From the cell containing the given text, extract its center point as [X, Y] coordinate. 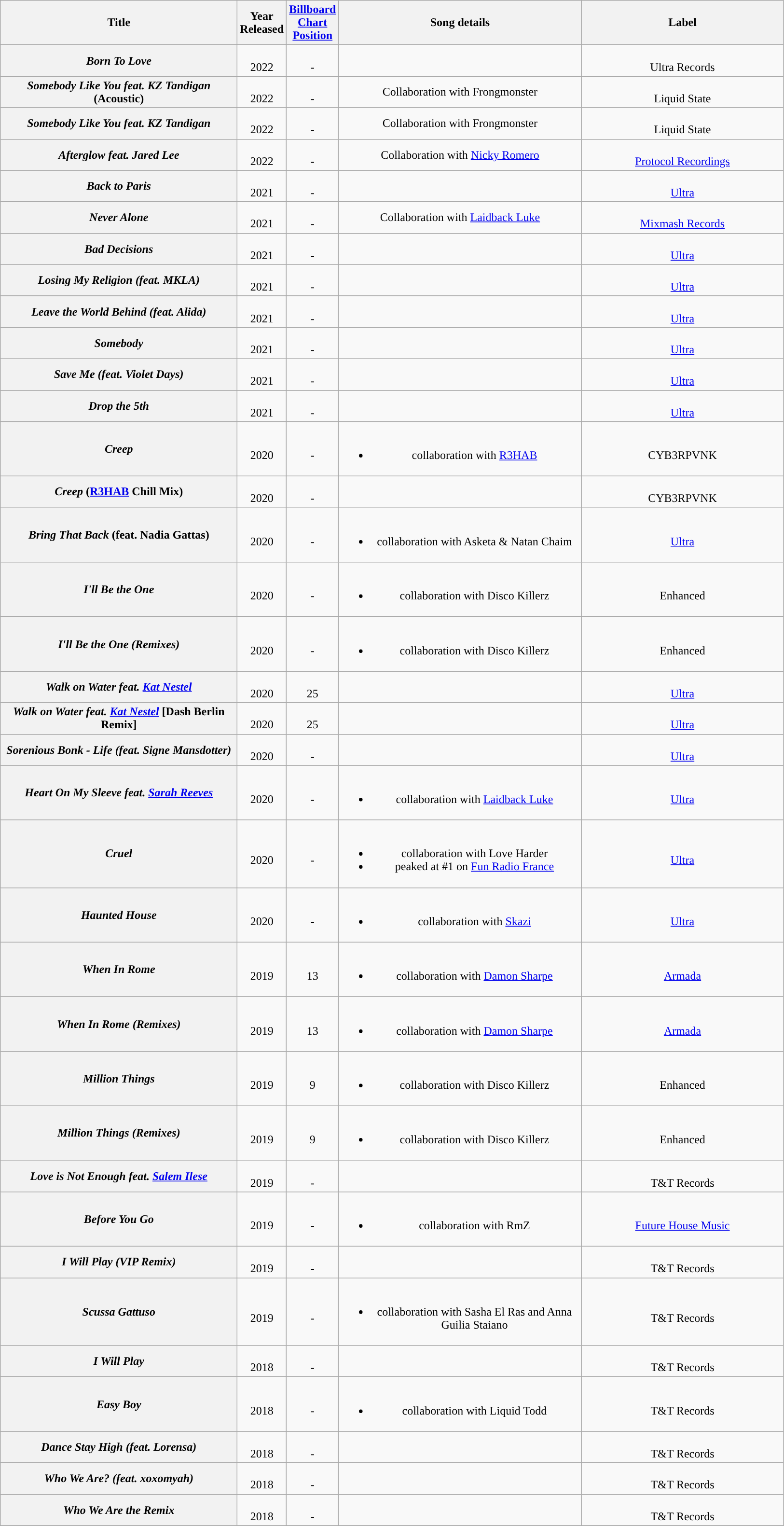
Collaboration with Nicky Romero [460, 154]
Cruel [119, 854]
Bad Decisions [119, 249]
Billboard Chart Position [313, 23]
Somebody Like You feat. KZ Tandigan [119, 124]
Save Me (feat. Violet Days) [119, 375]
Leave the World Behind (feat. Alida) [119, 312]
collaboration with Laidback Luke [460, 792]
Dance Stay High (feat. Lorensa) [119, 1447]
Bring That Back (feat. Nadia Gattas) [119, 535]
Song details [460, 23]
Mixmash Records [682, 217]
Million Things (Remixes) [119, 1133]
Heart On My Sleeve feat. Sarah Reeves [119, 792]
Walk on Water feat. Kat Nestel [119, 687]
Before You Go [119, 1219]
Haunted House [119, 915]
Who We Are? (feat. xoxomyah) [119, 1479]
Scussa Gattuso [119, 1312]
Somebody [119, 343]
I Will Play (VIP Remix) [119, 1262]
When In Rome [119, 969]
I'll Be the One (Remixes) [119, 644]
Easy Boy [119, 1404]
When In Rome (Remixes) [119, 1024]
Collaboration with Laidback Luke [460, 217]
Somebody Like You feat. KZ Tandigan (Acoustic) [119, 92]
collaboration with Liquid Todd [460, 1404]
collaboration with Skazi [460, 915]
Label [682, 23]
Sorenious Bonk - Life (feat. Signe Mansdotter) [119, 750]
Losing My Religion (feat. MKLA) [119, 280]
Protocol Recordings [682, 154]
Born To Love [119, 61]
collaboration with R3HAB [460, 449]
Afterglow feat. Jared Lee [119, 154]
Million Things [119, 1078]
Who We Are the Remix [119, 1510]
collaboration with Sasha El Ras and Anna Guilia Staiano [460, 1312]
Drop the 5th [119, 405]
Love is Not Enough feat. Salem Ilese [119, 1176]
collaboration with RmZ [460, 1219]
Future House Music [682, 1219]
Back to Paris [119, 186]
Walk on Water feat. Kat Nestel [Dash Berlin Remix] [119, 718]
collaboration with Love Harderpeaked at #1 on Fun Radio France [460, 854]
I'll Be the One [119, 590]
I Will Play [119, 1361]
Creep [119, 449]
Never Alone [119, 217]
Title [119, 23]
Ultra Records [682, 61]
collaboration with Asketa & Natan Chaim [460, 535]
Year Released [262, 23]
Creep (R3HAB Chill Mix) [119, 492]
